Extract the [X, Y] coordinate from the center of the cell holding the provided text.  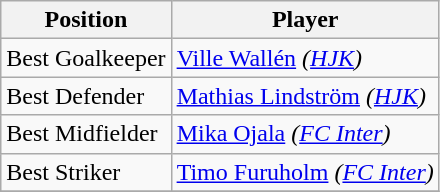
Ville Wallén (HJK) [305, 58]
Best Striker [86, 172]
Player [305, 20]
Position [86, 20]
Best Goalkeeper [86, 58]
Best Defender [86, 96]
Mika Ojala (FC Inter) [305, 134]
Best Midfielder [86, 134]
Mathias Lindström (HJK) [305, 96]
Timo Furuholm (FC Inter) [305, 172]
